Extract the (x, y) coordinate from the center of the cell holding the provided text.  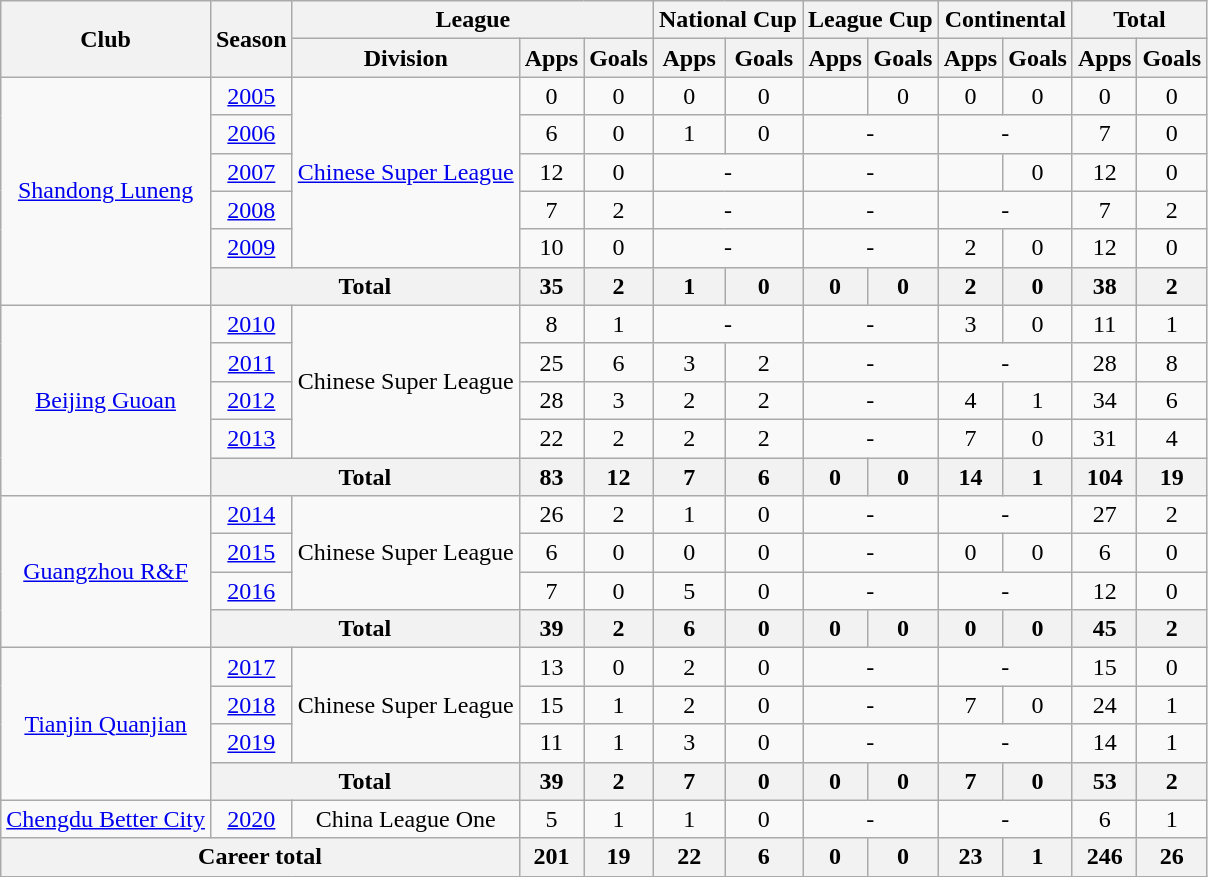
10 (551, 248)
35 (551, 286)
2020 (251, 819)
246 (1104, 857)
2014 (251, 515)
83 (551, 477)
2008 (251, 210)
45 (1104, 629)
League (472, 20)
Beijing Guoan (106, 400)
National Cup (728, 20)
2019 (251, 743)
53 (1104, 781)
2005 (251, 96)
China League One (406, 819)
27 (1104, 515)
31 (1104, 438)
Season (251, 39)
Guangzhou R&F (106, 572)
Club (106, 39)
13 (551, 667)
Shandong Luneng (106, 191)
34 (1104, 400)
Tianjin Quanjian (106, 724)
201 (551, 857)
2009 (251, 248)
2011 (251, 362)
League Cup (870, 20)
2013 (251, 438)
2016 (251, 591)
25 (551, 362)
2015 (251, 553)
23 (970, 857)
2007 (251, 172)
Continental (1005, 20)
24 (1104, 705)
2018 (251, 705)
104 (1104, 477)
Chengdu Better City (106, 819)
Division (406, 58)
38 (1104, 286)
2017 (251, 667)
Career total (260, 857)
2012 (251, 400)
2010 (251, 324)
2006 (251, 134)
